Identify which cell holds the provided text, then report its (X, Y) central coordinate. 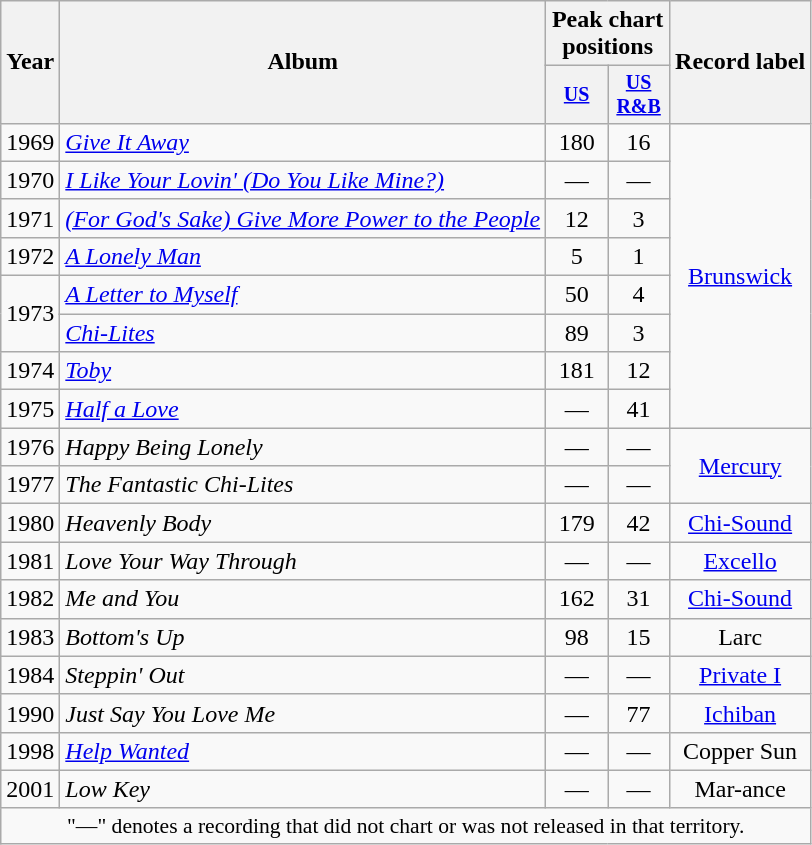
Help Wanted (303, 751)
1976 (30, 447)
Brunswick (740, 275)
181 (577, 371)
15 (639, 637)
Year (30, 62)
Excello (740, 561)
1971 (30, 218)
Just Say You Love Me (303, 713)
1972 (30, 256)
1983 (30, 637)
Bottom's Up (303, 637)
50 (577, 295)
Mercury (740, 466)
Chi-Lites (303, 333)
Toby (303, 371)
US R&B (639, 94)
1975 (30, 409)
162 (577, 599)
5 (577, 256)
Copper Sun (740, 751)
Peak chart positions (608, 34)
Larc (740, 637)
A Letter to Myself (303, 295)
42 (639, 523)
Give It Away (303, 142)
Half a Love (303, 409)
1981 (30, 561)
I Like Your Lovin' (Do You Like Mine?) (303, 180)
Mar-ance (740, 789)
(For God's Sake) Give More Power to the People (303, 218)
1984 (30, 675)
89 (577, 333)
Record label (740, 62)
4 (639, 295)
179 (577, 523)
Album (303, 62)
The Fantastic Chi-Lites (303, 485)
1970 (30, 180)
Private I (740, 675)
A Lonely Man (303, 256)
41 (639, 409)
Ichiban (740, 713)
1982 (30, 599)
98 (577, 637)
31 (639, 599)
2001 (30, 789)
1998 (30, 751)
16 (639, 142)
77 (639, 713)
1980 (30, 523)
1973 (30, 314)
1 (639, 256)
1974 (30, 371)
180 (577, 142)
Love Your Way Through (303, 561)
1969 (30, 142)
Heavenly Body (303, 523)
Happy Being Lonely (303, 447)
1977 (30, 485)
US (577, 94)
Low Key (303, 789)
Steppin' Out (303, 675)
Me and You (303, 599)
1990 (30, 713)
"—" denotes a recording that did not chart or was not released in that territory. (406, 826)
